Return [x, y] of the center of cell containing provided text 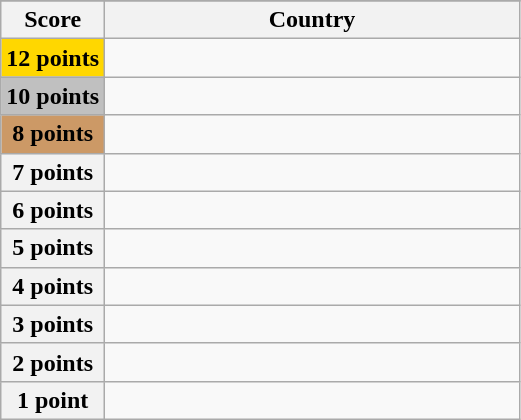
1 point [53, 400]
Score [53, 20]
7 points [53, 172]
2 points [53, 362]
Country [312, 20]
3 points [53, 324]
6 points [53, 210]
4 points [53, 286]
12 points [53, 58]
5 points [53, 248]
8 points [53, 134]
10 points [53, 96]
